From the cell containing the given text, extract its center point as [x, y] coordinate. 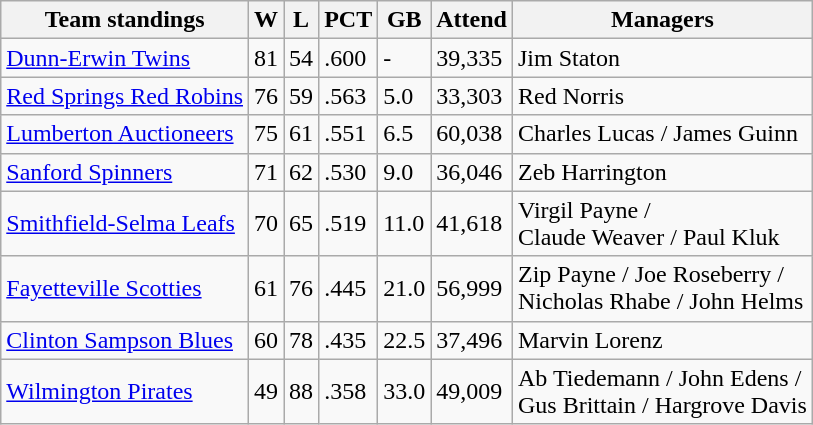
Clinton Sampson Blues [125, 340]
.551 [348, 134]
22.5 [404, 340]
5.0 [404, 96]
GB [404, 20]
36,046 [472, 172]
71 [266, 172]
70 [266, 224]
65 [302, 224]
Ab Tiedemann / John Edens / Gus Brittain / Hargrove Davis [662, 392]
Wilmington Pirates [125, 392]
59 [302, 96]
Managers [662, 20]
Sanford Spinners [125, 172]
Team standings [125, 20]
11.0 [404, 224]
.530 [348, 172]
54 [302, 58]
81 [266, 58]
56,999 [472, 288]
62 [302, 172]
78 [302, 340]
21.0 [404, 288]
49 [266, 392]
Jim Staton [662, 58]
60 [266, 340]
33.0 [404, 392]
75 [266, 134]
33,303 [472, 96]
88 [302, 392]
.519 [348, 224]
Attend [472, 20]
L [302, 20]
Red Norris [662, 96]
Fayetteville Scotties [125, 288]
41,618 [472, 224]
.435 [348, 340]
60,038 [472, 134]
9.0 [404, 172]
Zip Payne / Joe Roseberry / Nicholas Rhabe / John Helms [662, 288]
Lumberton Auctioneers [125, 134]
6.5 [404, 134]
- [404, 58]
Smithfield-Selma Leafs [125, 224]
.358 [348, 392]
Marvin Lorenz [662, 340]
PCT [348, 20]
Charles Lucas / James Guinn [662, 134]
W [266, 20]
.600 [348, 58]
Zeb Harrington [662, 172]
Virgil Payne / Claude Weaver / Paul Kluk [662, 224]
39,335 [472, 58]
49,009 [472, 392]
37,496 [472, 340]
Red Springs Red Robins [125, 96]
.445 [348, 288]
.563 [348, 96]
Dunn-Erwin Twins [125, 58]
